Locate the cell with the specified text and output its (X, Y) center coordinate. 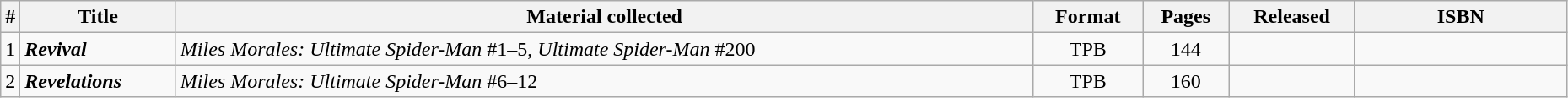
Miles Morales: Ultimate Spider-Man #6–12 (604, 81)
Format (1088, 17)
Material collected (604, 17)
160 (1186, 81)
Title (98, 17)
Released (1292, 17)
1 (10, 49)
Revelations (98, 81)
144 (1186, 49)
# (10, 17)
2 (10, 81)
Pages (1186, 17)
Miles Morales: Ultimate Spider-Man #1–5, Ultimate Spider-Man #200 (604, 49)
ISBN (1461, 17)
Revival (98, 49)
